Scan for the cell matching the given text and deliver its [x, y] coordinate at center. 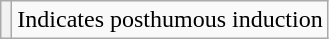
Indicates posthumous induction [170, 20]
